Locate the cell with the specified text and output its (x, y) center coordinate. 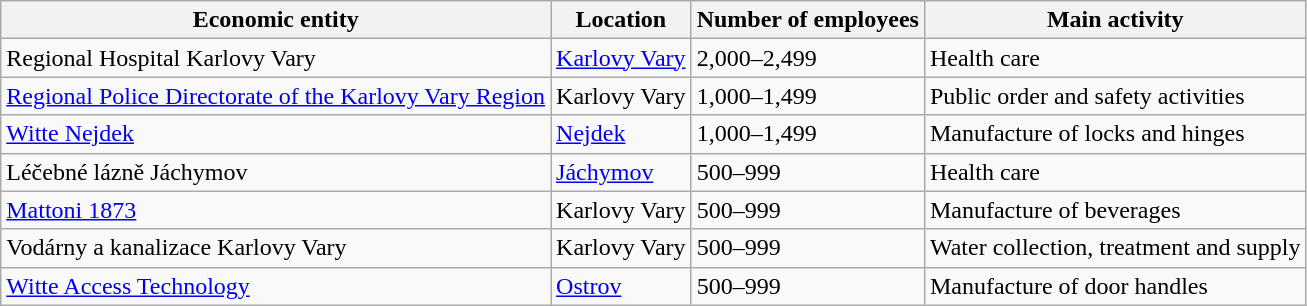
Regional Hospital Karlovy Vary (276, 58)
Main activity (1115, 20)
Location (622, 20)
Manufacture of door handles (1115, 286)
Witte Nejdek (276, 134)
Economic entity (276, 20)
Nejdek (622, 134)
Manufacture of locks and hinges (1115, 134)
Jáchymov (622, 172)
Number of employees (808, 20)
Manufacture of beverages (1115, 210)
Public order and safety activities (1115, 96)
2,000–2,499 (808, 58)
Water collection, treatment and supply (1115, 248)
Ostrov (622, 286)
Witte Access Technology (276, 286)
Vodárny a kanalizace Karlovy Vary (276, 248)
Regional Police Directorate of the Karlovy Vary Region (276, 96)
Léčebné lázně Jáchymov (276, 172)
Mattoni 1873 (276, 210)
